Extract the (x, y) coordinate from the center of the cell holding the provided text.  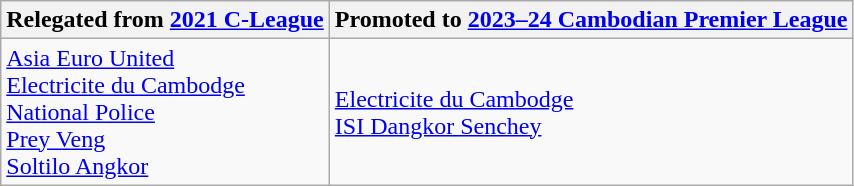
Asia Euro UnitedElectricite du CambodgeNational PolicePrey VengSoltilo Angkor (166, 112)
Promoted to 2023–24 Cambodian Premier League (591, 20)
Relegated from 2021 C-League (166, 20)
Electricite du CambodgeISI Dangkor Senchey (591, 112)
